Extract the (X, Y) coordinate from the center of the cell holding the provided text.  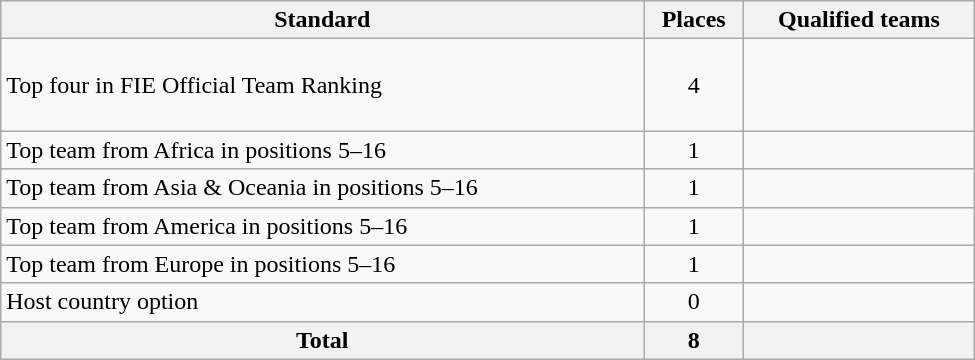
Total (322, 340)
Places (694, 20)
Top team from Asia & Oceania in positions 5–16 (322, 188)
Qualified teams (860, 20)
Top four in FIE Official Team Ranking (322, 85)
Top team from Africa in positions 5–16 (322, 150)
8 (694, 340)
0 (694, 302)
Top team from America in positions 5–16 (322, 226)
Top team from Europe in positions 5–16 (322, 264)
4 (694, 85)
Standard (322, 20)
Host country option (322, 302)
